For the text-containing cell, return its midpoint in [x, y] coordinate format. 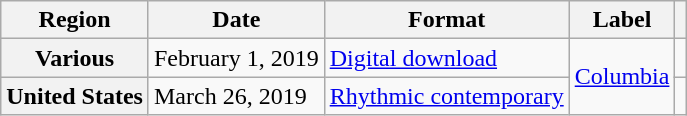
Digital download [446, 58]
Region [75, 20]
Format [446, 20]
February 1, 2019 [236, 58]
United States [75, 96]
Columbia [622, 77]
Label [622, 20]
Date [236, 20]
March 26, 2019 [236, 96]
Rhythmic contemporary [446, 96]
Various [75, 58]
